Detect which cell encompasses the target text, then output its (X, Y) center coordinate. 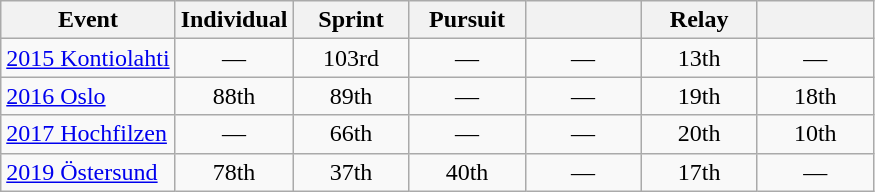
2016 Oslo (88, 96)
13th (699, 58)
17th (699, 172)
40th (467, 172)
78th (234, 172)
66th (351, 134)
Individual (234, 20)
37th (351, 172)
2017 Hochfilzen (88, 134)
19th (699, 96)
Event (88, 20)
10th (815, 134)
Pursuit (467, 20)
88th (234, 96)
2019 Östersund (88, 172)
103rd (351, 58)
20th (699, 134)
Sprint (351, 20)
18th (815, 96)
89th (351, 96)
Relay (699, 20)
2015 Kontiolahti (88, 58)
